Extract the [X, Y] coordinate from the center of the cell holding the provided text.  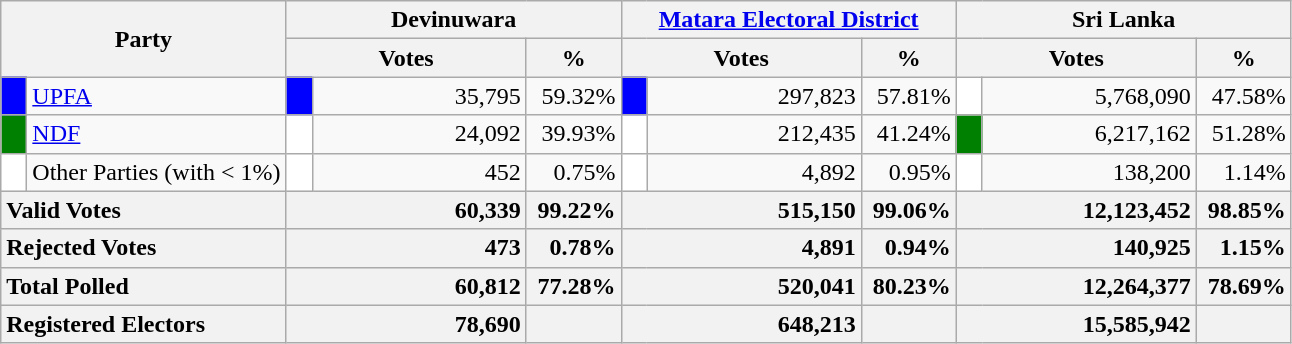
Valid Votes [144, 210]
Registered Electors [144, 324]
47.58% [1244, 96]
39.93% [574, 134]
515,150 [741, 210]
297,823 [754, 96]
212,435 [754, 134]
0.95% [908, 172]
99.22% [574, 210]
4,892 [754, 172]
452 [419, 172]
0.75% [574, 172]
77.28% [574, 286]
78,690 [406, 324]
Total Polled [144, 286]
4,891 [741, 248]
0.94% [908, 248]
24,092 [419, 134]
57.81% [908, 96]
NDF [156, 134]
51.28% [1244, 134]
60,812 [406, 286]
138,200 [1089, 172]
78.69% [1244, 286]
35,795 [419, 96]
520,041 [741, 286]
98.85% [1244, 210]
1.15% [1244, 248]
1.14% [1244, 172]
59.32% [574, 96]
41.24% [908, 134]
99.06% [908, 210]
Rejected Votes [144, 248]
12,123,452 [1076, 210]
Sri Lanka [1124, 20]
5,768,090 [1089, 96]
140,925 [1076, 248]
Other Parties (with < 1%) [156, 172]
Devinuwara [454, 20]
Party [144, 39]
648,213 [741, 324]
15,585,942 [1076, 324]
473 [406, 248]
0.78% [574, 248]
UPFA [156, 96]
6,217,162 [1089, 134]
Matara Electoral District [788, 20]
12,264,377 [1076, 286]
80.23% [908, 286]
60,339 [406, 210]
